Return the [x, y] coordinate for the center point of the cell that contains the specified text.  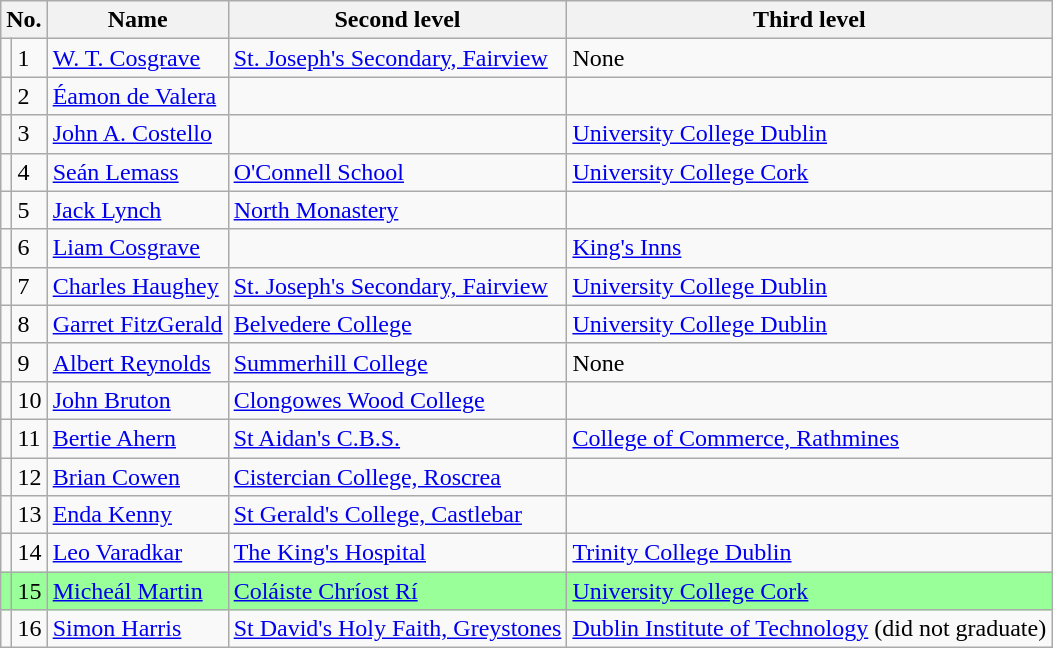
Third level [810, 20]
Garret FitzGerald [138, 324]
5 [30, 210]
W. T. Cosgrave [138, 58]
St Aidan's C.B.S. [398, 438]
10 [30, 400]
Bertie Ahern [138, 438]
No. [24, 20]
13 [30, 515]
14 [30, 553]
College of Commerce, Rathmines [810, 438]
Cistercian College, Roscrea [398, 477]
King's Inns [810, 248]
15 [30, 591]
1 [30, 58]
North Monastery [398, 210]
Dublin Institute of Technology (did not graduate) [810, 629]
The King's Hospital [398, 553]
12 [30, 477]
St Gerald's College, Castlebar [398, 515]
Simon Harris [138, 629]
Seán Lemass [138, 172]
Albert Reynolds [138, 362]
11 [30, 438]
Enda Kenny [138, 515]
Liam Cosgrave [138, 248]
4 [30, 172]
Trinity College Dublin [810, 553]
Summerhill College [398, 362]
Éamon de Valera [138, 96]
6 [30, 248]
Leo Varadkar [138, 553]
Coláiste Chríost Rí [398, 591]
Clongowes Wood College [398, 400]
John Bruton [138, 400]
Micheál Martin [138, 591]
8 [30, 324]
Name [138, 20]
2 [30, 96]
John A. Costello [138, 134]
3 [30, 134]
O'Connell School [398, 172]
16 [30, 629]
Jack Lynch [138, 210]
Second level [398, 20]
Belvedere College [398, 324]
Brian Cowen [138, 477]
9 [30, 362]
Charles Haughey [138, 286]
7 [30, 286]
St David's Holy Faith, Greystones [398, 629]
